Output the (X, Y) coordinate of the center of the cell containing the given text.  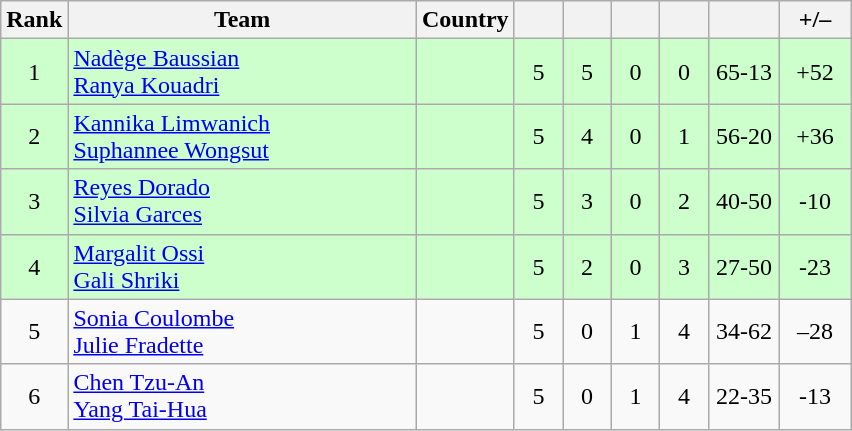
27-50 (744, 266)
40-50 (744, 202)
Chen Tzu-AnYang Tai-Hua (242, 396)
Margalit OssiGali Shriki (242, 266)
-13 (814, 396)
65-13 (744, 72)
6 (34, 396)
+36 (814, 136)
Rank (34, 20)
22-35 (744, 396)
+52 (814, 72)
Sonia CoulombeJulie Fradette (242, 332)
+/– (814, 20)
Nadège BaussianRanya Kouadri (242, 72)
Reyes DoradoSilvia Garces (242, 202)
-23 (814, 266)
Team (242, 20)
-10 (814, 202)
–28 (814, 332)
Country (465, 20)
56-20 (744, 136)
34-62 (744, 332)
Kannika LimwanichSuphannee Wongsut (242, 136)
